Determine the [x, y] coordinate at the center of the cell enclosing the given text.  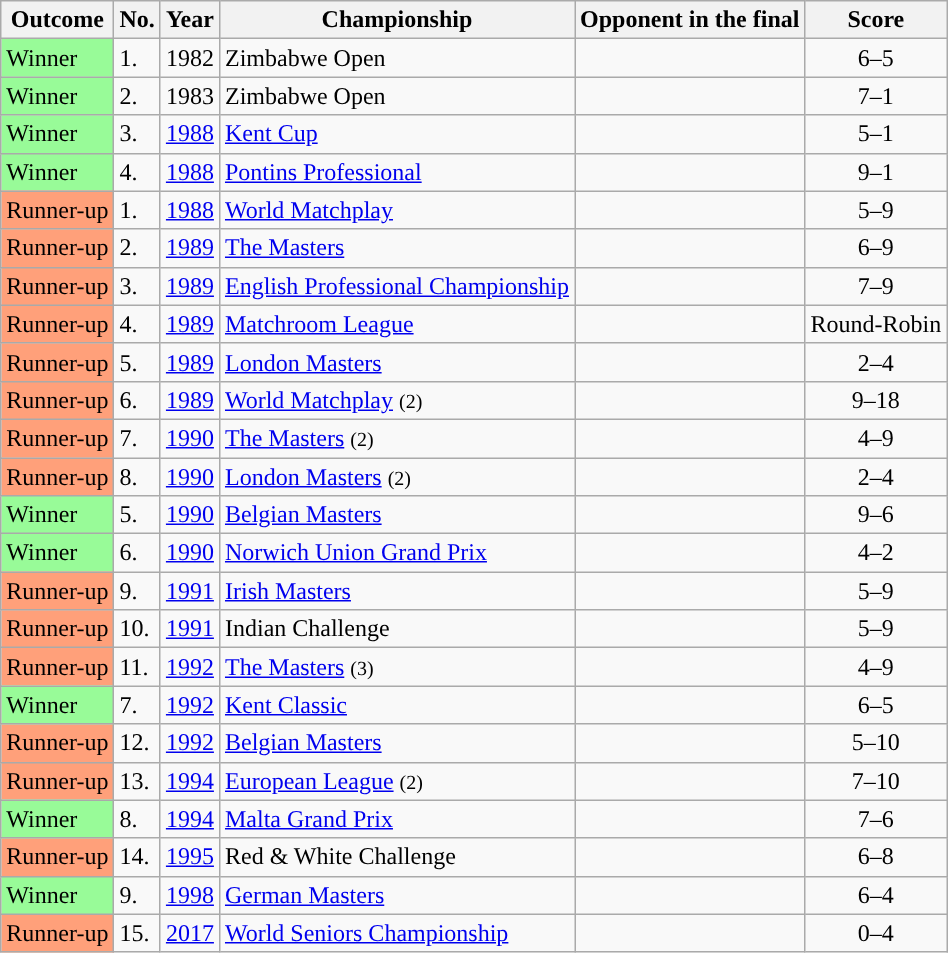
Indian Challenge [396, 629]
Kent Cup [396, 134]
The Masters (3) [396, 667]
Kent Classic [396, 705]
9–6 [876, 515]
14. [137, 857]
6–9 [876, 248]
5–10 [876, 743]
World Matchplay (2) [396, 400]
4–2 [876, 553]
7–10 [876, 781]
Irish Masters [396, 591]
Pontins Professional [396, 172]
1998 [190, 895]
Championship [396, 20]
9–1 [876, 172]
2017 [190, 933]
World Seniors Championship [396, 933]
Opponent in the final [689, 20]
German Masters [396, 895]
Matchroom League [396, 324]
The Masters [396, 248]
6–8 [876, 857]
Red & White Challenge [396, 857]
10. [137, 629]
5–1 [876, 134]
London Masters [396, 362]
15. [137, 933]
12. [137, 743]
Year [190, 20]
Outcome [58, 20]
7–1 [876, 96]
Score [876, 20]
7–6 [876, 819]
European League (2) [396, 781]
13. [137, 781]
Round-Robin [876, 324]
The Masters (2) [396, 438]
Norwich Union Grand Prix [396, 553]
6–4 [876, 895]
0–4 [876, 933]
9–18 [876, 400]
London Masters (2) [396, 477]
World Matchplay [396, 210]
No. [137, 20]
1995 [190, 857]
11. [137, 667]
1982 [190, 58]
7–9 [876, 286]
English Professional Championship [396, 286]
1983 [190, 96]
Malta Grand Prix [396, 819]
